Locate the cell with the specified text and output its (X, Y) center coordinate. 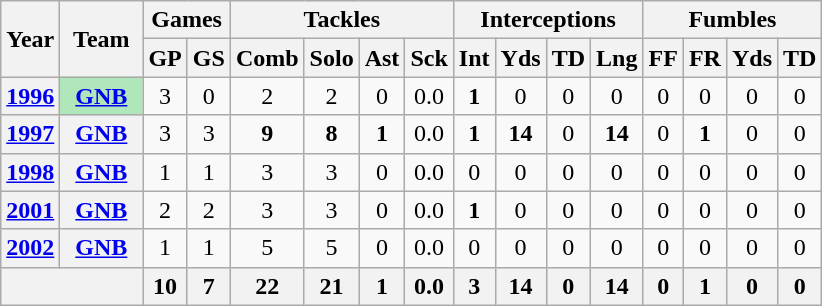
Lng (617, 58)
2001 (30, 210)
9 (267, 134)
2002 (30, 248)
Tackles (342, 20)
Interceptions (548, 20)
1996 (30, 96)
Comb (267, 58)
Games (186, 20)
8 (332, 134)
7 (208, 286)
FR (704, 58)
22 (267, 286)
Team (102, 39)
Ast (382, 58)
Solo (332, 58)
FF (663, 58)
10 (165, 286)
1998 (30, 172)
GP (165, 58)
Year (30, 39)
21 (332, 286)
Int (474, 58)
Fumbles (732, 20)
GS (208, 58)
1997 (30, 134)
Sck (429, 58)
